Output the [X, Y] coordinate of the center of the cell containing the given text.  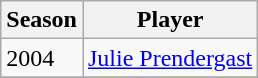
Julie Prendergast [170, 58]
Player [170, 20]
Season [42, 20]
2004 [42, 58]
